Pinpoint the cell where the given text exists, returning its [X, Y] midpoint coordinate. 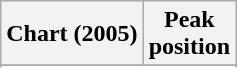
Peakposition [189, 34]
Chart (2005) [72, 34]
